Search for the cell housing the specified text and yield its [X, Y] center coordinate. 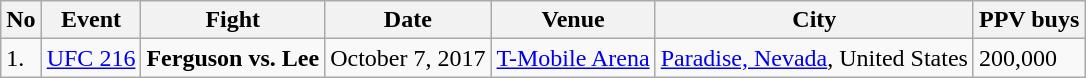
Ferguson vs. Lee [233, 58]
Event [91, 20]
1. [21, 58]
October 7, 2017 [408, 58]
PPV buys [1028, 20]
200,000 [1028, 58]
T-Mobile Arena [573, 58]
No [21, 20]
UFC 216 [91, 58]
Date [408, 20]
Fight [233, 20]
Venue [573, 20]
Paradise, Nevada, United States [814, 58]
City [814, 20]
